Detect which cell encompasses the target text, then output its [x, y] center coordinate. 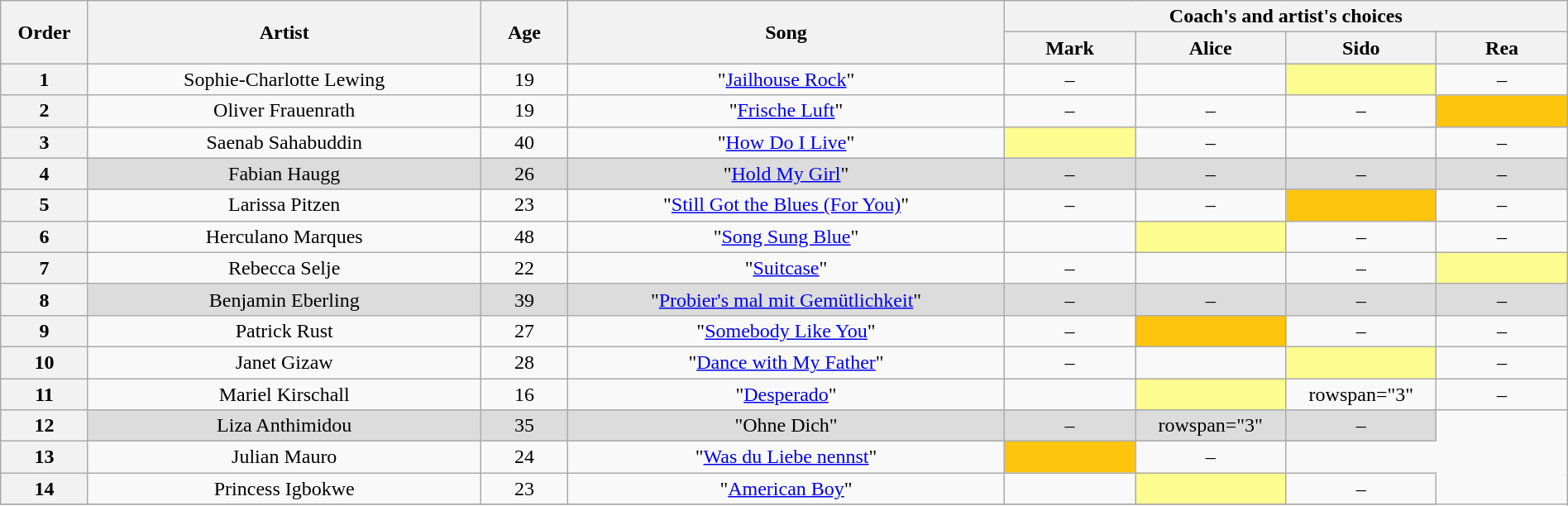
11 [45, 394]
"Was du Liebe nennst" [786, 457]
Saenab Sahabuddin [284, 142]
4 [45, 174]
Mark [1069, 48]
"Somebody Like You" [786, 331]
Rea [1502, 48]
40 [524, 142]
16 [524, 394]
Coach's and artist's choices [1285, 17]
9 [45, 331]
Order [45, 32]
"Dance with My Father" [786, 362]
Liza Anthimidou [284, 426]
3 [45, 142]
48 [524, 236]
13 [45, 457]
Alice [1211, 48]
Mariel Kirschall [284, 394]
22 [524, 268]
Julian Mauro [284, 457]
Patrick Rust [284, 331]
5 [45, 205]
39 [524, 299]
1 [45, 79]
Princess Igbokwe [284, 489]
Janet Gizaw [284, 362]
Oliver Frauenrath [284, 111]
Sophie-Charlotte Lewing [284, 79]
"How Do I Live" [786, 142]
14 [45, 489]
"Song Sung Blue" [786, 236]
"American Boy" [786, 489]
"Probier's mal mit Gemütlichkeit" [786, 299]
Larissa Pitzen [284, 205]
"Ohne Dich" [786, 426]
"Hold My Girl" [786, 174]
"Desperado" [786, 394]
26 [524, 174]
"Frische Luft" [786, 111]
10 [45, 362]
Fabian Haugg [284, 174]
Herculano Marques [284, 236]
"Still Got the Blues (For You)" [786, 205]
"Jailhouse Rock" [786, 79]
6 [45, 236]
35 [524, 426]
24 [524, 457]
8 [45, 299]
28 [524, 362]
Benjamin Eberling [284, 299]
7 [45, 268]
Song [786, 32]
Sido [1361, 48]
"Suitcase" [786, 268]
Rebecca Selje [284, 268]
12 [45, 426]
27 [524, 331]
Age [524, 32]
2 [45, 111]
Artist [284, 32]
